Return the (x, y) coordinate for the center point of the cell that contains the specified text.  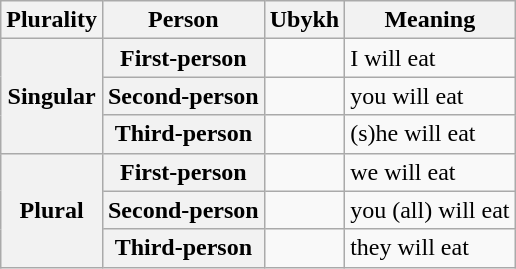
Plurality (52, 20)
Meaning (430, 20)
Plural (52, 210)
Singular (52, 96)
Person (183, 20)
you (all) will eat (430, 210)
I will eat (430, 58)
(s)he will eat (430, 134)
we will eat (430, 172)
they will eat (430, 248)
you will eat (430, 96)
Ubykh (304, 20)
